Detect which cell encompasses the target text, then output its (X, Y) center coordinate. 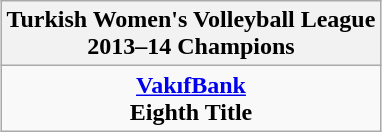
VakıfBank Eighth Title (191, 98)
Turkish Women's Volleyball League 2013–14 Champions (191, 34)
